Return the [X, Y] coordinate for the center point of the cell that contains the specified text.  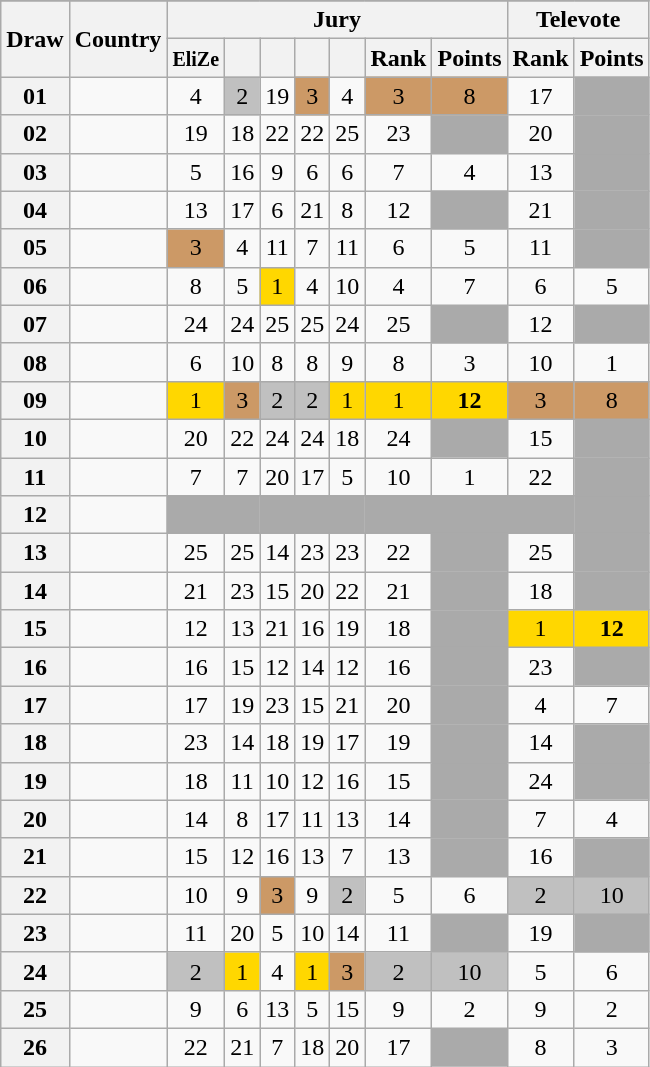
04 [35, 210]
Draw [35, 39]
Televote [578, 20]
01 [35, 96]
09 [35, 400]
26 [35, 1047]
EliZe [196, 58]
05 [35, 248]
08 [35, 362]
07 [35, 324]
Jury [337, 20]
06 [35, 286]
03 [35, 172]
02 [35, 134]
Country [118, 39]
